Return the [x, y] coordinate for the center point of the cell that contains the specified text.  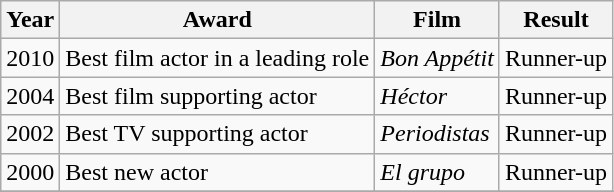
Bon Appétit [438, 58]
Award [218, 20]
El grupo [438, 172]
Best TV supporting actor [218, 134]
Best film supporting actor [218, 96]
2000 [30, 172]
2002 [30, 134]
Result [556, 20]
2010 [30, 58]
Best new actor [218, 172]
Film [438, 20]
Best film actor in a leading role [218, 58]
Héctor [438, 96]
Year [30, 20]
Periodistas [438, 134]
2004 [30, 96]
